Extract the [X, Y] coordinate from the center of the cell holding the provided text.  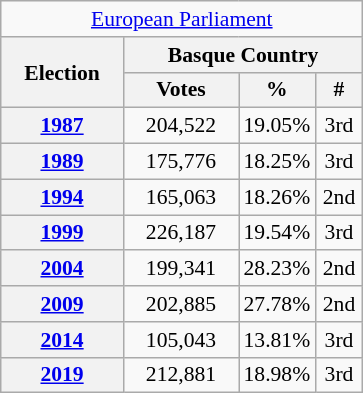
2014 [62, 340]
212,881 [180, 375]
# [339, 90]
1987 [62, 126]
European Parliament [182, 19]
18.98% [276, 375]
27.78% [276, 304]
105,043 [180, 340]
226,187 [180, 233]
28.23% [276, 269]
Election [62, 72]
1989 [62, 162]
2004 [62, 269]
2019 [62, 375]
204,522 [180, 126]
18.26% [276, 197]
19.05% [276, 126]
1994 [62, 197]
165,063 [180, 197]
18.25% [276, 162]
Basque Country [242, 55]
13.81% [276, 340]
Votes [180, 90]
202,885 [180, 304]
1999 [62, 233]
2009 [62, 304]
175,776 [180, 162]
% [276, 90]
199,341 [180, 269]
19.54% [276, 233]
